Return the (x, y) coordinate for the center point of the cell that contains the specified text.  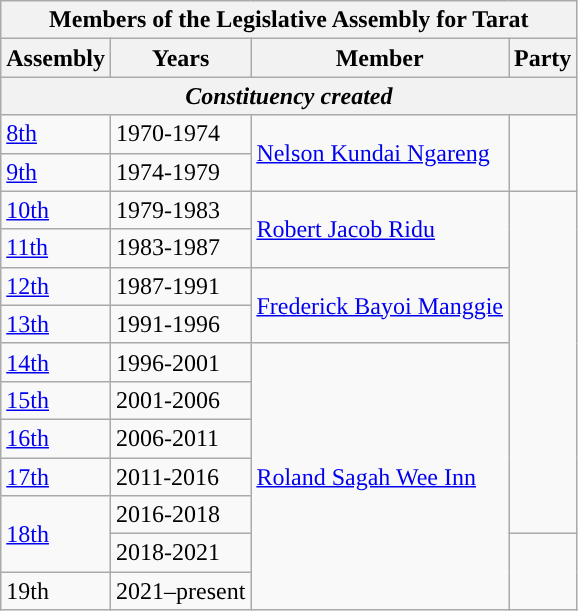
12th (56, 286)
Member (380, 58)
14th (56, 362)
Years (180, 58)
9th (56, 172)
13th (56, 324)
1970-1974 (180, 134)
2021–present (180, 591)
8th (56, 134)
1991-1996 (180, 324)
Frederick Bayoi Manggie (380, 305)
1979-1983 (180, 210)
1996-2001 (180, 362)
Roland Sagah Wee Inn (380, 476)
1987-1991 (180, 286)
Party (543, 58)
10th (56, 210)
2018-2021 (180, 553)
Constituency created (289, 96)
2001-2006 (180, 400)
18th (56, 534)
15th (56, 400)
Assembly (56, 58)
2006-2011 (180, 438)
2016-2018 (180, 515)
17th (56, 477)
Members of the Legislative Assembly for Tarat (289, 20)
Robert Jacob Ridu (380, 229)
11th (56, 248)
Nelson Kundai Ngareng (380, 153)
2011-2016 (180, 477)
1974-1979 (180, 172)
19th (56, 591)
16th (56, 438)
1983-1987 (180, 248)
